Search for the cell housing the specified text and yield its (X, Y) center coordinate. 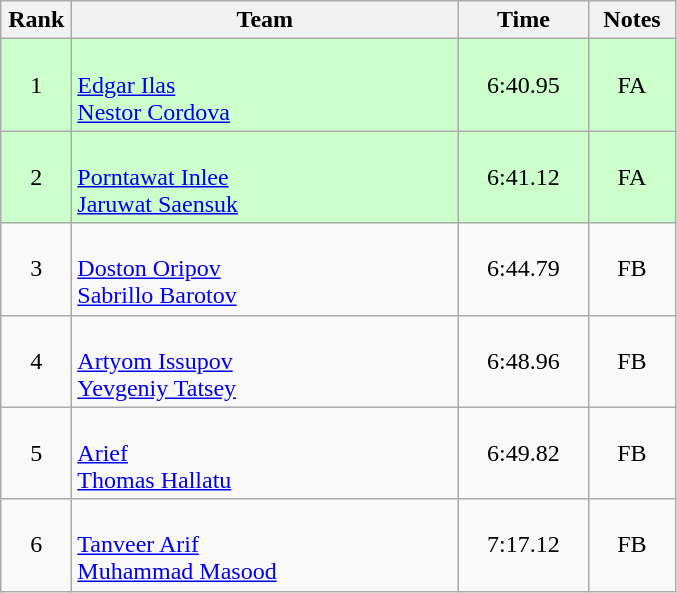
5 (36, 453)
Time (524, 20)
Tanveer ArifMuhammad Masood (265, 545)
6:40.95 (524, 85)
6:44.79 (524, 269)
6:49.82 (524, 453)
Artyom IssupovYevgeniy Tatsey (265, 361)
3 (36, 269)
Doston OripovSabrillo Barotov (265, 269)
6:41.12 (524, 177)
Porntawat InleeJaruwat Saensuk (265, 177)
Edgar IlasNestor Cordova (265, 85)
2 (36, 177)
Team (265, 20)
AriefThomas Hallatu (265, 453)
Notes (632, 20)
4 (36, 361)
1 (36, 85)
6 (36, 545)
7:17.12 (524, 545)
Rank (36, 20)
6:48.96 (524, 361)
